Return the [x, y] coordinate for the center point of the cell that contains the specified text.  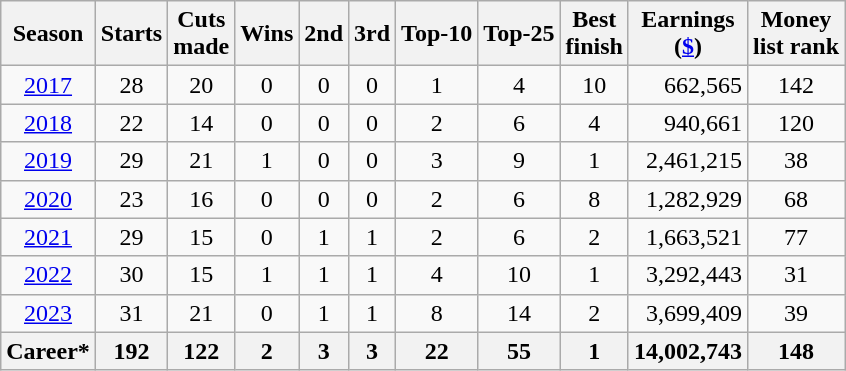
9 [519, 161]
Moneylist rank [796, 34]
3rd [372, 34]
23 [131, 199]
2020 [48, 199]
14,002,743 [688, 351]
940,661 [688, 123]
30 [131, 275]
20 [202, 85]
2021 [48, 237]
2018 [48, 123]
2022 [48, 275]
Wins [267, 34]
Starts [131, 34]
16 [202, 199]
28 [131, 85]
Bestfinish [594, 34]
Top-10 [437, 34]
3,699,409 [688, 313]
662,565 [688, 85]
1,663,521 [688, 237]
142 [796, 85]
Career* [48, 351]
2017 [48, 85]
Cutsmade [202, 34]
39 [796, 313]
2019 [48, 161]
68 [796, 199]
Top-25 [519, 34]
122 [202, 351]
55 [519, 351]
1,282,929 [688, 199]
2023 [48, 313]
148 [796, 351]
3,292,443 [688, 275]
120 [796, 123]
Season [48, 34]
2nd [324, 34]
Earnings($) [688, 34]
38 [796, 161]
77 [796, 237]
2,461,215 [688, 161]
192 [131, 351]
